Provide the [x, y] coordinate of the cell's center where the given text is located.  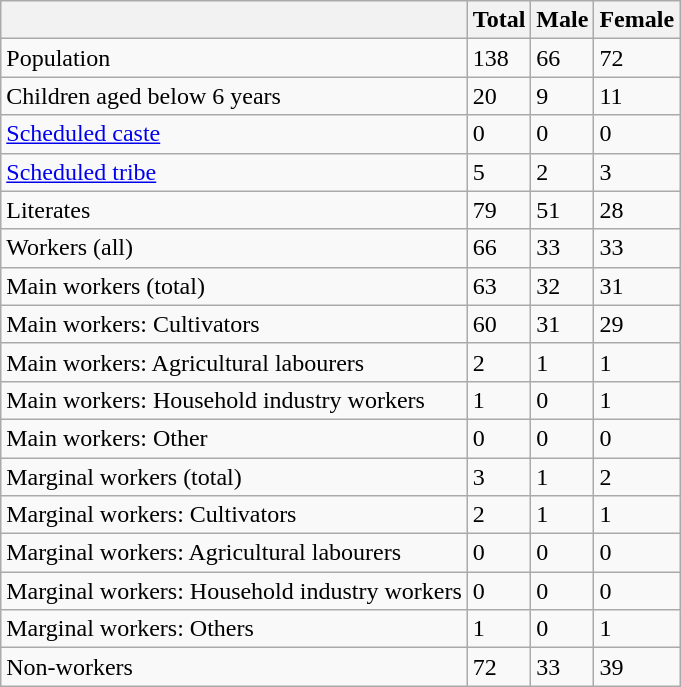
Marginal workers: Household industry workers [234, 591]
9 [562, 96]
Total [499, 20]
Population [234, 58]
Marginal workers: Cultivators [234, 515]
Children aged below 6 years [234, 96]
Male [562, 20]
Literates [234, 210]
Non-workers [234, 667]
Workers (all) [234, 248]
63 [499, 286]
32 [562, 286]
28 [637, 210]
Scheduled caste [234, 134]
20 [499, 96]
Scheduled tribe [234, 172]
29 [637, 324]
Main workers: Household industry workers [234, 400]
Main workers: Cultivators [234, 324]
5 [499, 172]
60 [499, 324]
Main workers (total) [234, 286]
39 [637, 667]
138 [499, 58]
51 [562, 210]
Marginal workers: Others [234, 629]
Main workers: Agricultural labourers [234, 362]
Marginal workers: Agricultural labourers [234, 553]
11 [637, 96]
Marginal workers (total) [234, 477]
Main workers: Other [234, 438]
Female [637, 20]
79 [499, 210]
